Detect which cell encompasses the target text, then output its (x, y) center coordinate. 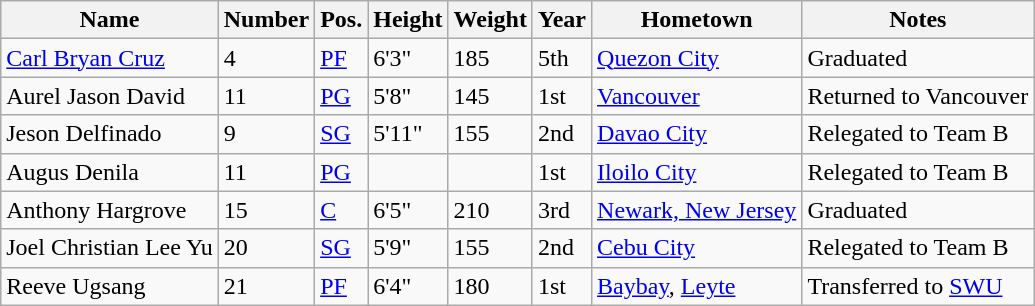
Number (266, 20)
9 (266, 134)
Jeson Delfinado (110, 134)
Baybay, Leyte (697, 286)
Cebu City (697, 248)
Name (110, 20)
Reeve Ugsang (110, 286)
Returned to Vancouver (918, 96)
20 (266, 248)
Height (408, 20)
15 (266, 210)
Carl Bryan Cruz (110, 58)
Vancouver (697, 96)
Augus Denila (110, 172)
6'3" (408, 58)
185 (490, 58)
Transferred to SWU (918, 286)
Weight (490, 20)
Quezon City (697, 58)
145 (490, 96)
5th (562, 58)
Notes (918, 20)
4 (266, 58)
6'4" (408, 286)
21 (266, 286)
5'8" (408, 96)
3rd (562, 210)
Pos. (342, 20)
Davao City (697, 134)
6'5" (408, 210)
180 (490, 286)
Iloilo City (697, 172)
Aurel Jason David (110, 96)
Year (562, 20)
Hometown (697, 20)
5'11" (408, 134)
Newark, New Jersey (697, 210)
Anthony Hargrove (110, 210)
210 (490, 210)
C (342, 210)
Joel Christian Lee Yu (110, 248)
5'9" (408, 248)
